From the cell containing the given text, extract its center point as [x, y] coordinate. 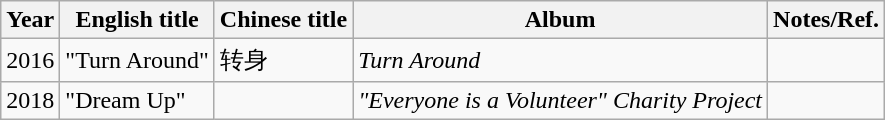
Year [30, 20]
Notes/Ref. [826, 20]
"Turn Around" [137, 60]
Album [560, 20]
转身 [283, 60]
English title [137, 20]
Turn Around [560, 60]
"Everyone is a Volunteer" Charity Project [560, 100]
2018 [30, 100]
2016 [30, 60]
"Dream Up" [137, 100]
Chinese title [283, 20]
